Pinpoint the cell where the given text exists, returning its (x, y) midpoint coordinate. 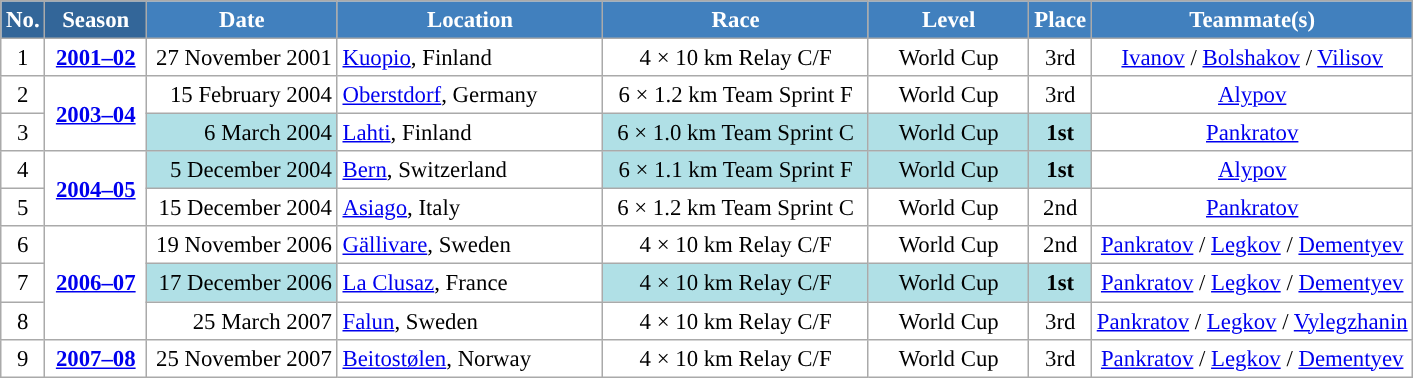
2001–02 (96, 58)
15 February 2004 (242, 95)
Asiago, Italy (470, 208)
Bern, Switzerland (470, 170)
25 November 2007 (242, 358)
25 March 2007 (242, 321)
6 × 1.0 km Team Sprint C (736, 133)
La Clusaz, France (470, 283)
6 (23, 245)
15 December 2004 (242, 208)
Teammate(s) (1252, 20)
3 (23, 133)
5 (23, 208)
Lahti, Finland (470, 133)
7 (23, 283)
8 (23, 321)
6 × 1.2 km Team Sprint F (736, 95)
5 December 2004 (242, 170)
17 December 2006 (242, 283)
Kuopio, Finland (470, 58)
Falun, Sweden (470, 321)
1 (23, 58)
No. (23, 20)
27 November 2001 (242, 58)
Race (736, 20)
9 (23, 358)
2003–04 (96, 114)
4 (23, 170)
Gällivare, Sweden (470, 245)
6 × 1.2 km Team Sprint C (736, 208)
Oberstdorf, Germany (470, 95)
6 March 2004 (242, 133)
Location (470, 20)
2004–05 (96, 188)
Beitostølen, Norway (470, 358)
2 (23, 95)
19 November 2006 (242, 245)
Place (1060, 20)
Ivanov / Bolshakov / Vilisov (1252, 58)
2007–08 (96, 358)
Pankratov / Legkov / Vylegzhanin (1252, 321)
2006–07 (96, 282)
6 × 1.1 km Team Sprint F (736, 170)
Level (948, 20)
Date (242, 20)
Season (96, 20)
